Output the (x, y) coordinate of the center of the cell containing the given text.  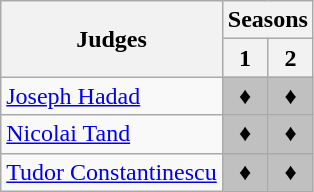
2 (291, 58)
Seasons (268, 20)
Judges (112, 39)
Nicolai Tand (112, 134)
1 (245, 58)
Tudor Constantinescu (112, 172)
Joseph Hadad (112, 96)
